Output the (X, Y) coordinate of the center of the cell containing the given text.  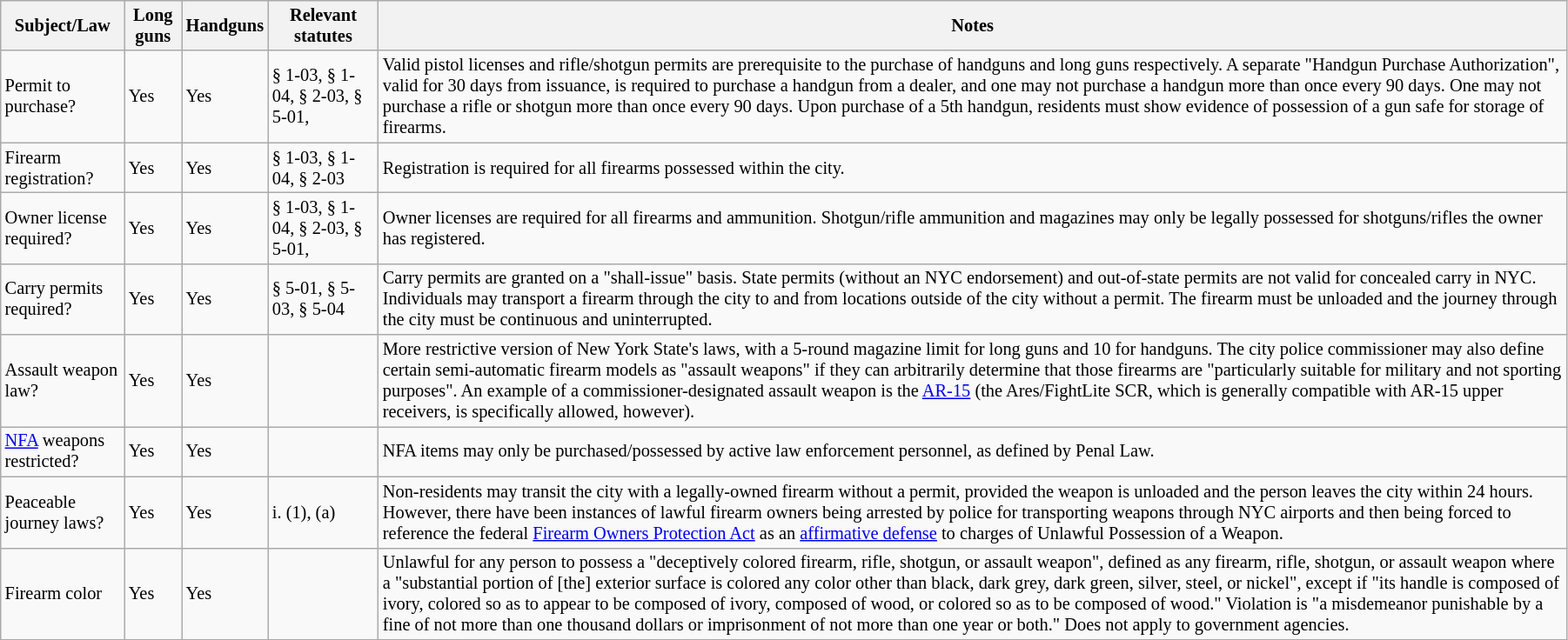
Carry permits required? (63, 299)
Owner license required? (63, 228)
Permit to purchase? (63, 97)
Firearm color (63, 594)
Relevant statutes (324, 25)
NFA items may only be purchased/possessed by active law enforcement personnel, as defined by Penal Law. (973, 451)
Notes (973, 25)
Firearm registration? (63, 168)
Long guns (153, 25)
i. (1), (a) (324, 512)
§ 1-03, § 1-04, § 2-03 (324, 168)
NFA weapons restricted? (63, 451)
§ 5-01, § 5-03, § 5-04 (324, 299)
Subject/Law (63, 25)
Registration is required for all firearms possessed within the city. (973, 168)
Handguns (224, 25)
Assault weapon law? (63, 381)
Peaceable journey laws? (63, 512)
